Extract the (X, Y) coordinate from the center of the cell holding the provided text.  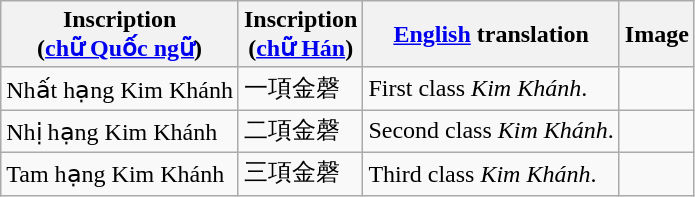
Nhị hạng Kim Khánh (120, 132)
English translation (491, 34)
Third class Kim Khánh. (491, 174)
三項金磬 (300, 174)
Second class Kim Khánh. (491, 132)
Inscription(chữ Hán) (300, 34)
Nhất hạng Kim Khánh (120, 88)
Inscription(chữ Quốc ngữ) (120, 34)
Tam hạng Kim Khánh (120, 174)
二項金磬 (300, 132)
First class Kim Khánh. (491, 88)
一項金磬 (300, 88)
Image (656, 34)
